From the cell containing the given text, extract its center point as [X, Y] coordinate. 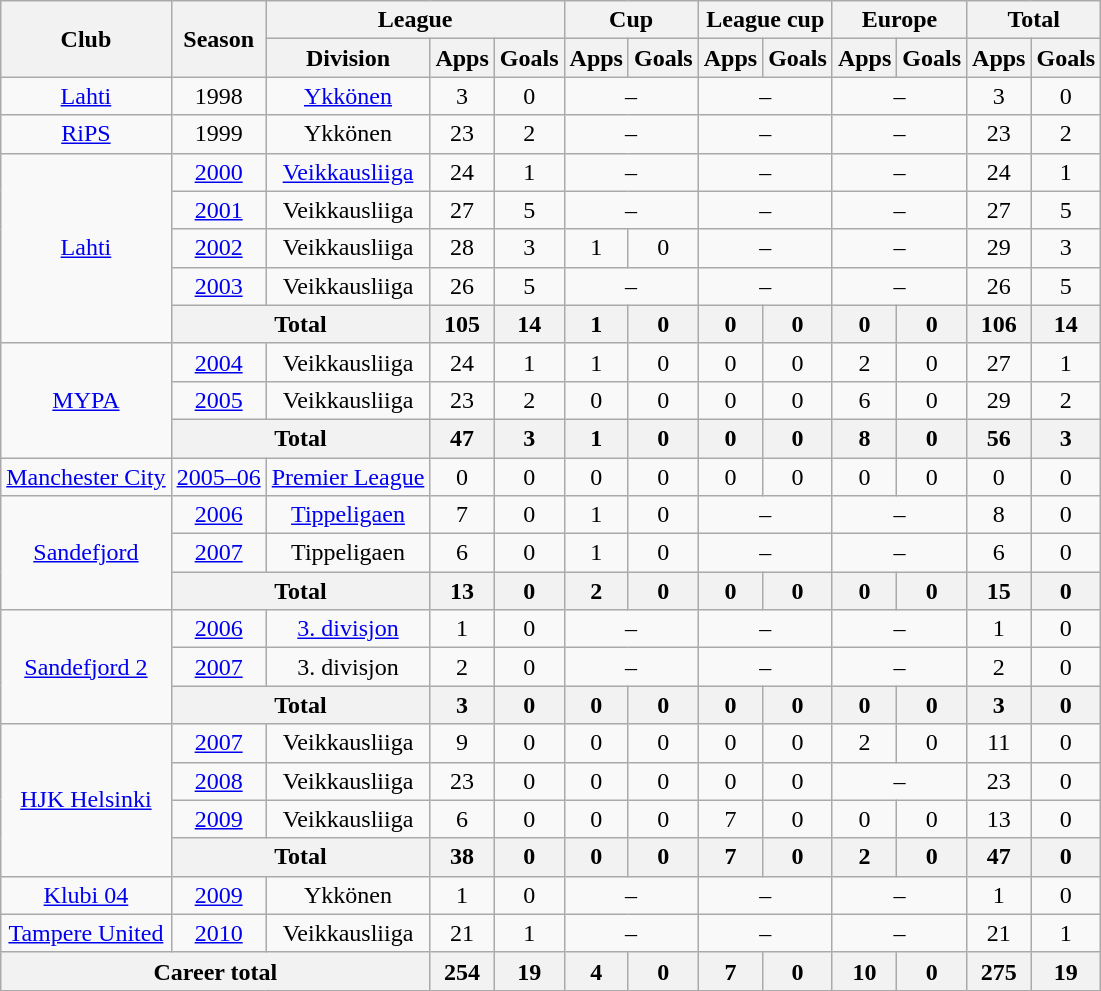
Season [218, 39]
2000 [218, 172]
11 [999, 743]
League cup [765, 20]
League [415, 20]
Manchester City [86, 477]
275 [999, 971]
2010 [218, 933]
15 [999, 591]
2004 [218, 362]
38 [462, 857]
56 [999, 438]
4 [596, 971]
2002 [218, 248]
106 [999, 324]
Cup [631, 20]
2001 [218, 210]
Premier League [348, 477]
HJK Helsinki [86, 800]
Sandefjord [86, 553]
28 [462, 248]
Club [86, 39]
Career total [216, 971]
Tampere United [86, 933]
Sandefjord 2 [86, 667]
2005–06 [218, 477]
2005 [218, 400]
1998 [218, 96]
10 [864, 971]
9 [462, 743]
RiPS [86, 134]
MYPA [86, 400]
Klubi 04 [86, 895]
2003 [218, 286]
Europe [899, 20]
Division [348, 58]
2008 [218, 781]
254 [462, 971]
105 [462, 324]
1999 [218, 134]
